Determine the [X, Y] coordinate at the center of the cell enclosing the given text.  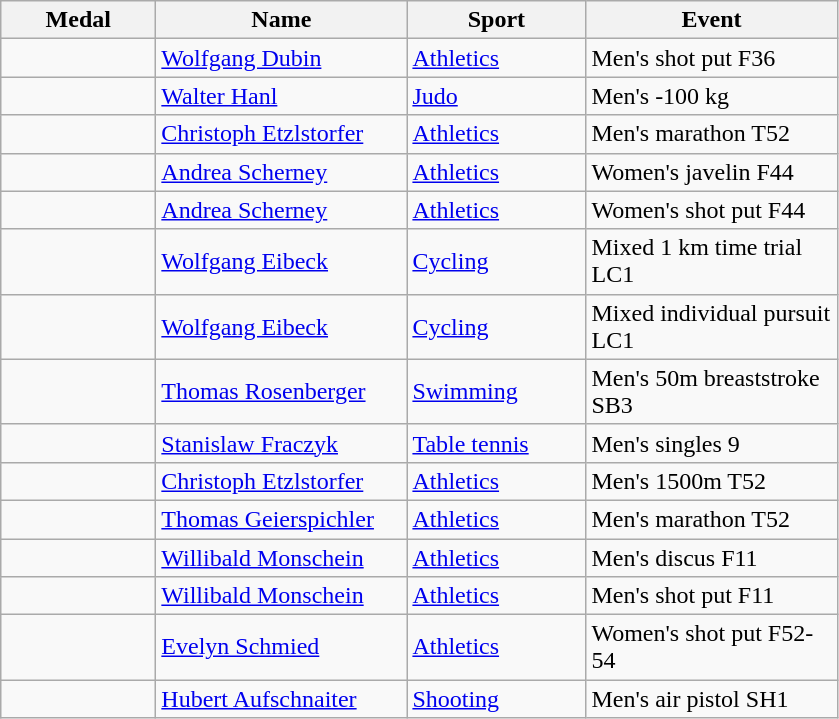
Men's discus F11 [712, 557]
Mixed 1 km time trial LC1 [712, 262]
Men's 1500m T52 [712, 481]
Walter Hanl [282, 96]
Event [712, 20]
Sport [496, 20]
Wolfgang Dubin [282, 58]
Men's shot put F11 [712, 596]
Men's shot put F36 [712, 58]
Men's singles 9 [712, 443]
Men's 50m breaststroke SB3 [712, 392]
Women's javelin F44 [712, 172]
Men's -100 kg [712, 96]
Thomas Geierspichler [282, 519]
Women's shot put F44 [712, 210]
Evelyn Schmied [282, 648]
Stanislaw Fraczyk [282, 443]
Swimming [496, 392]
Thomas Rosenberger [282, 392]
Women's shot put F52-54 [712, 648]
Mixed individual pursuit LC1 [712, 326]
Name [282, 20]
Medal [78, 20]
Judo [496, 96]
Table tennis [496, 443]
Hubert Aufschnaiter [282, 699]
Men's air pistol SH1 [712, 699]
Shooting [496, 699]
